Extract the (X, Y) coordinate from the center of the cell holding the provided text.  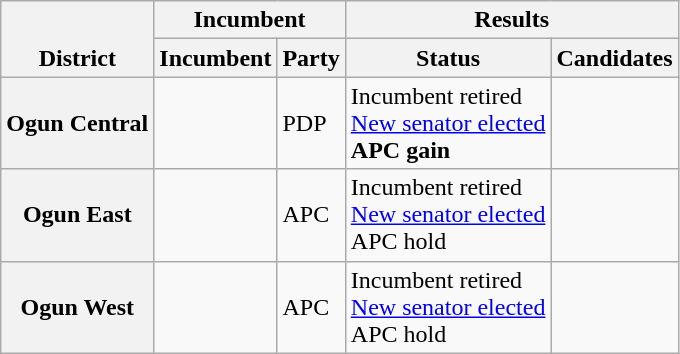
PDP (311, 123)
Incumbent retiredNew senator electedAPC gain (448, 123)
Ogun Central (78, 123)
Candidates (614, 58)
Party (311, 58)
Ogun West (78, 307)
District (78, 39)
Ogun East (78, 215)
Results (512, 20)
Status (448, 58)
